Pinpoint the cell where the given text exists, returning its [x, y] midpoint coordinate. 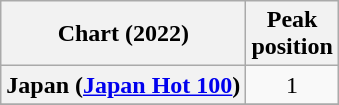
Japan (Japan Hot 100) [124, 85]
Chart (2022) [124, 34]
1 [292, 85]
Peakposition [292, 34]
